Return the [x, y] coordinate for the center point of the cell that contains the specified text.  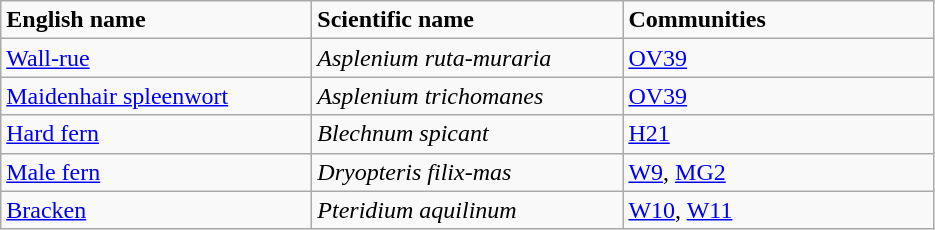
Communities [778, 20]
Maidenhair spleenwort [156, 96]
English name [156, 20]
Male fern [156, 172]
Scientific name [468, 20]
W10, W11 [778, 210]
W9, MG2 [778, 172]
Pteridium aquilinum [468, 210]
Wall-rue [156, 58]
Dryopteris filix-mas [468, 172]
Blechnum spicant [468, 134]
H21 [778, 134]
Asplenium ruta-muraria [468, 58]
Asplenium trichomanes [468, 96]
Bracken [156, 210]
Hard fern [156, 134]
